Search for the cell housing the specified text and yield its (X, Y) center coordinate. 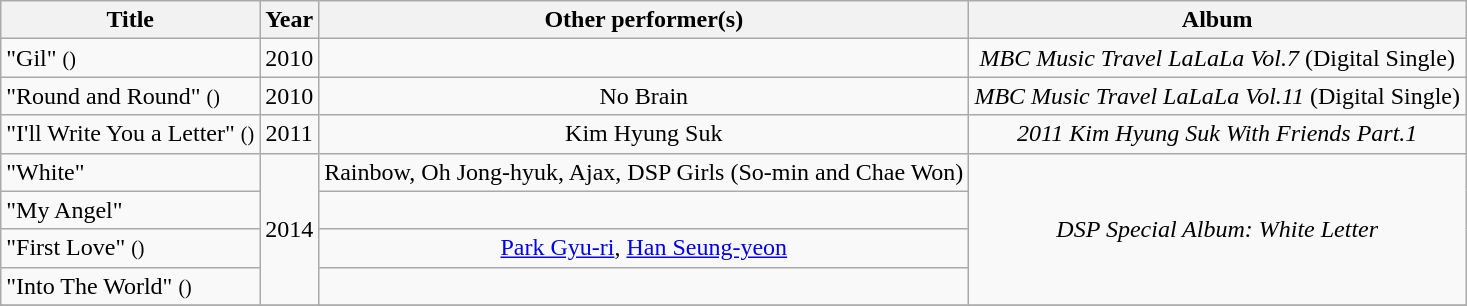
Park Gyu-ri, Han Seung-yeon (644, 248)
Album (1218, 20)
2011 Kim Hyung Suk With Friends Part.1 (1218, 134)
"First Love" () (130, 248)
"Round and Round" () (130, 96)
MBC Music Travel LaLaLa Vol.7 (Digital Single) (1218, 58)
Year (290, 20)
"My Angel" (130, 210)
2014 (290, 229)
"White" (130, 172)
"I'll Write You a Letter" () (130, 134)
MBC Music Travel LaLaLa Vol.11 (Digital Single) (1218, 96)
"Into The World" () (130, 286)
No Brain (644, 96)
DSP Special Album: White Letter (1218, 229)
Kim Hyung Suk (644, 134)
Rainbow, Oh Jong-hyuk, Ajax, DSP Girls (So-min and Chae Won) (644, 172)
"Gil" () (130, 58)
2011 (290, 134)
Other performer(s) (644, 20)
Title (130, 20)
